For the text-containing cell, return its midpoint in (x, y) coordinate format. 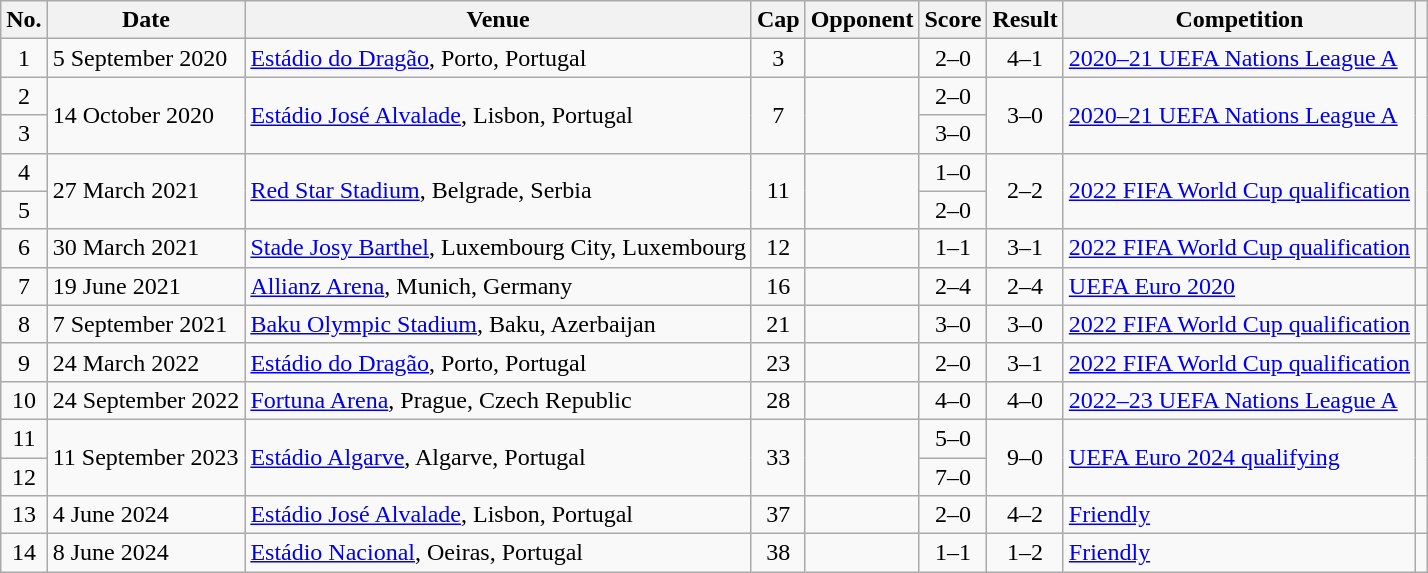
21 (778, 324)
38 (778, 553)
6 (24, 248)
UEFA Euro 2024 qualifying (1239, 457)
13 (24, 515)
Fortuna Arena, Prague, Czech Republic (498, 400)
9 (24, 362)
Result (1025, 20)
Opponent (862, 20)
Allianz Arena, Munich, Germany (498, 286)
No. (24, 20)
Estádio Nacional, Oeiras, Portugal (498, 553)
5 September 2020 (146, 58)
10 (24, 400)
1 (24, 58)
UEFA Euro 2020 (1239, 286)
8 June 2024 (146, 553)
4–1 (1025, 58)
5 (24, 210)
27 March 2021 (146, 191)
24 September 2022 (146, 400)
Date (146, 20)
23 (778, 362)
5–0 (953, 438)
4–2 (1025, 515)
Competition (1239, 20)
Estádio Algarve, Algarve, Portugal (498, 457)
14 (24, 553)
Red Star Stadium, Belgrade, Serbia (498, 191)
28 (778, 400)
Score (953, 20)
4 June 2024 (146, 515)
11 September 2023 (146, 457)
33 (778, 457)
4 (24, 172)
24 March 2022 (146, 362)
Stade Josy Barthel, Luxembourg City, Luxembourg (498, 248)
Baku Olympic Stadium, Baku, Azerbaijan (498, 324)
Cap (778, 20)
8 (24, 324)
1–0 (953, 172)
19 June 2021 (146, 286)
7–0 (953, 477)
37 (778, 515)
9–0 (1025, 457)
7 September 2021 (146, 324)
2 (24, 96)
2–2 (1025, 191)
Venue (498, 20)
14 October 2020 (146, 115)
2022–23 UEFA Nations League A (1239, 400)
16 (778, 286)
1–2 (1025, 553)
30 March 2021 (146, 248)
